Output the (X, Y) coordinate of the center of the cell containing the given text.  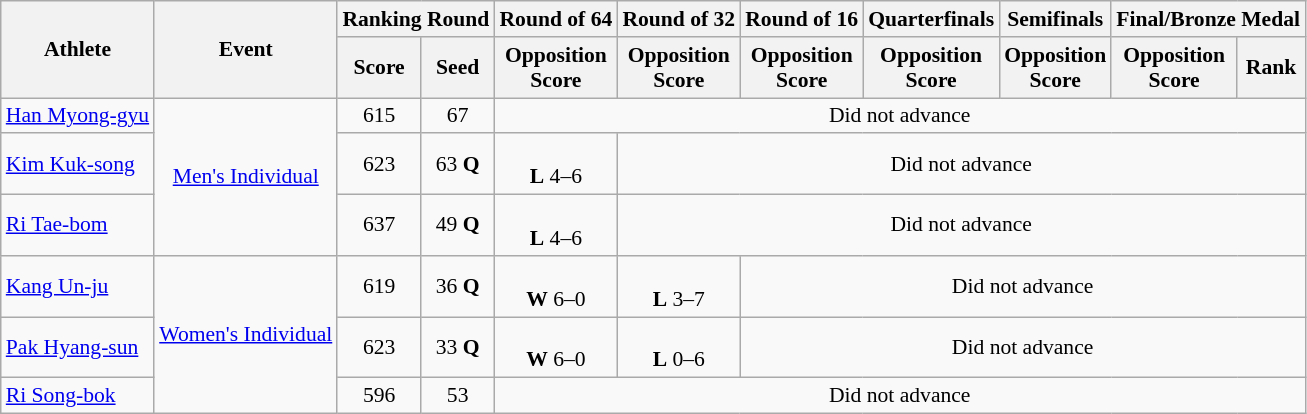
33 Q (458, 348)
615 (379, 116)
63 Q (458, 164)
Pak Hyang-sun (78, 348)
L 3–7 (678, 286)
Round of 16 (802, 19)
Event (246, 50)
Round of 32 (678, 19)
Quarterfinals (931, 19)
L 0–6 (678, 348)
36 Q (458, 286)
Kim Kuk-song (78, 164)
Semifinals (1055, 19)
637 (379, 226)
67 (458, 116)
Athlete (78, 50)
Ri Song-bok (78, 396)
Final/Bronze Medal (1208, 19)
Men's Individual (246, 177)
596 (379, 396)
Round of 64 (556, 19)
53 (458, 396)
Ri Tae-bom (78, 226)
Rank (1271, 68)
Women's Individual (246, 335)
49 Q (458, 226)
Han Myong-gyu (78, 116)
Ranking Round (416, 19)
Seed (458, 68)
Score (379, 68)
619 (379, 286)
Kang Un-ju (78, 286)
